Detect which cell encompasses the target text, then output its [x, y] center coordinate. 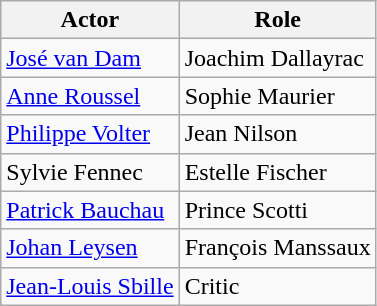
Jean-Louis Sbille [90, 286]
Actor [90, 20]
Sophie Maurier [278, 96]
Jean Nilson [278, 134]
Sylvie Fennec [90, 172]
Estelle Fischer [278, 172]
Patrick Bauchau [90, 210]
Johan Leysen [90, 248]
Critic [278, 286]
Role [278, 20]
Anne Roussel [90, 96]
José van Dam [90, 58]
François Manssaux [278, 248]
Joachim Dallayrac [278, 58]
Philippe Volter [90, 134]
Prince Scotti [278, 210]
